Provide the [x, y] coordinate of the cell's center where the given text is located.  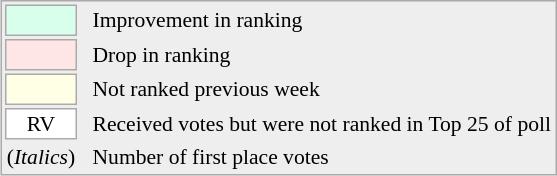
Improvement in ranking [322, 20]
Number of first place votes [322, 156]
Not ranked previous week [322, 90]
RV [40, 124]
Received votes but were not ranked in Top 25 of poll [322, 124]
(Italics) [40, 156]
Drop in ranking [322, 55]
